Identify which cell holds the provided text, then report its [x, y] central coordinate. 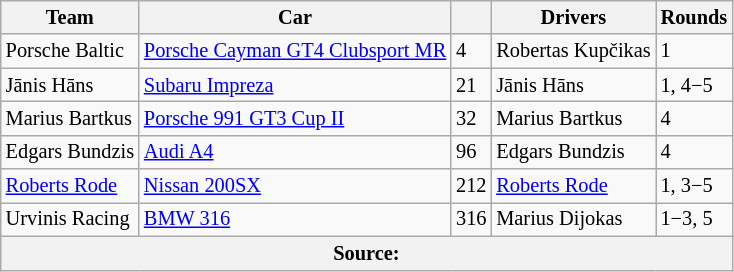
1 [694, 51]
1, 4−5 [694, 85]
BMW 316 [295, 219]
Urvinis Racing [70, 219]
21 [471, 85]
Porsche Baltic [70, 51]
1, 3−5 [694, 186]
Rounds [694, 17]
Source: [366, 253]
Robertas Kupčikas [573, 51]
1−3, 5 [694, 219]
Car [295, 17]
Subaru Impreza [295, 85]
Audi A4 [295, 152]
Team [70, 17]
Porsche 991 GT3 Cup II [295, 118]
212 [471, 186]
Marius Dijokas [573, 219]
Porsche Cayman GT4 Clubsport MR [295, 51]
Nissan 200SX [295, 186]
316 [471, 219]
32 [471, 118]
96 [471, 152]
Drivers [573, 17]
